Pinpoint the cell where the given text exists, returning its [X, Y] midpoint coordinate. 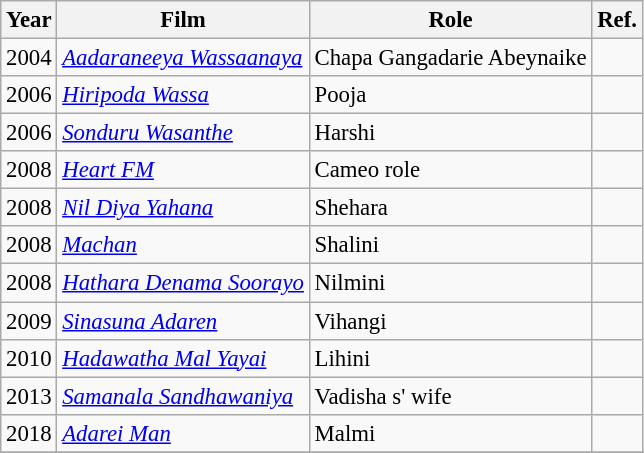
2009 [29, 321]
Ref. [617, 20]
Aadaraneeya Wassaanaya [183, 58]
Sinasuna Adaren [183, 321]
2018 [29, 433]
Malmi [450, 433]
Nilmini [450, 283]
2004 [29, 58]
Shehara [450, 208]
Role [450, 20]
2010 [29, 358]
Nil Diya Yahana [183, 208]
Machan [183, 245]
Shalini [450, 245]
Pooja [450, 95]
Samanala Sandhawaniya [183, 396]
2013 [29, 396]
Film [183, 20]
Sonduru Wasanthe [183, 133]
Hathara Denama Soorayo [183, 283]
Year [29, 20]
Cameo role [450, 170]
Chapa Gangadarie Abeynaike [450, 58]
Vadisha s' wife [450, 396]
Harshi [450, 133]
Vihangi [450, 321]
Hiripoda Wassa [183, 95]
Adarei Man [183, 433]
Hadawatha Mal Yayai [183, 358]
Heart FM [183, 170]
Lihini [450, 358]
